Find where the given text appears and provide that cell's center as (X, Y) coordinate. 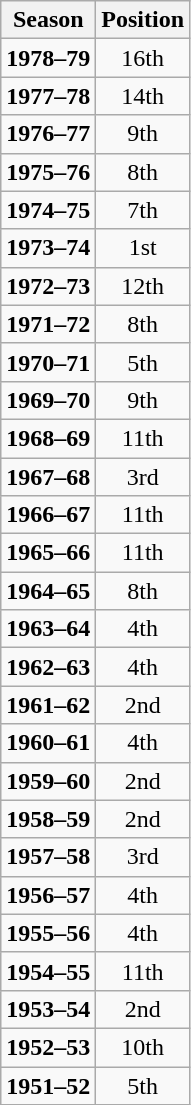
10th (143, 1047)
1957–58 (48, 857)
1959–60 (48, 781)
1956–57 (48, 895)
16th (143, 58)
Season (48, 20)
1968–69 (48, 438)
1961–62 (48, 705)
1973–74 (48, 248)
1972–73 (48, 286)
1969–70 (48, 400)
1978–79 (48, 58)
1952–53 (48, 1047)
1965–66 (48, 553)
Position (143, 20)
1974–75 (48, 210)
1977–78 (48, 96)
1960–61 (48, 743)
1954–55 (48, 971)
1967–68 (48, 477)
7th (143, 210)
1964–65 (48, 591)
1955–56 (48, 933)
1951–52 (48, 1085)
1971–72 (48, 324)
1953–54 (48, 1009)
1976–77 (48, 134)
1966–67 (48, 515)
1970–71 (48, 362)
1975–76 (48, 172)
1958–59 (48, 819)
14th (143, 96)
1962–63 (48, 667)
1963–64 (48, 629)
12th (143, 286)
1st (143, 248)
